Determine the (X, Y) coordinate at the center of the cell enclosing the given text.  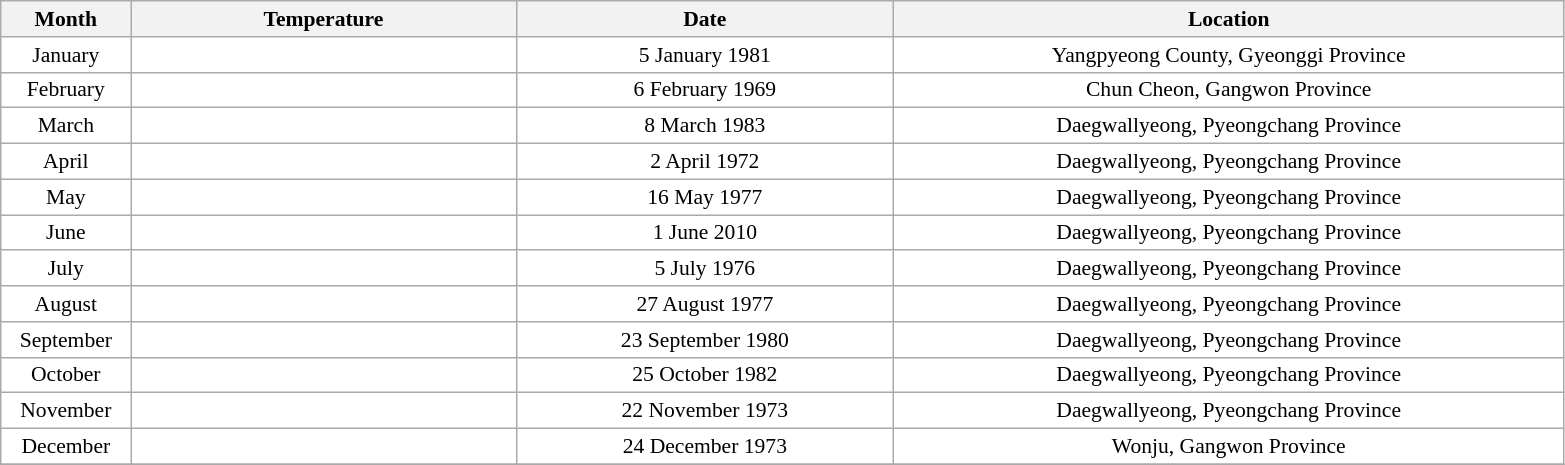
6 February 1969 (705, 90)
2 April 1972 (705, 162)
October (66, 375)
Temperature (324, 19)
8 March 1983 (705, 126)
January (66, 55)
Location (1229, 19)
August (66, 304)
December (66, 447)
November (66, 411)
Date (705, 19)
16 May 1977 (705, 197)
April (66, 162)
1 June 2010 (705, 233)
May (66, 197)
27 August 1977 (705, 304)
March (66, 126)
22 November 1973 (705, 411)
5 January 1981 (705, 55)
23 September 1980 (705, 340)
Chun Cheon, Gangwon Province (1229, 90)
February (66, 90)
24 December 1973 (705, 447)
July (66, 269)
September (66, 340)
Wonju, Gangwon Province (1229, 447)
Month (66, 19)
25 October 1982 (705, 375)
Yangpyeong County, Gyeonggi Province (1229, 55)
5 July 1976 (705, 269)
June (66, 233)
